Output the (x, y) coordinate of the center of the cell containing the given text.  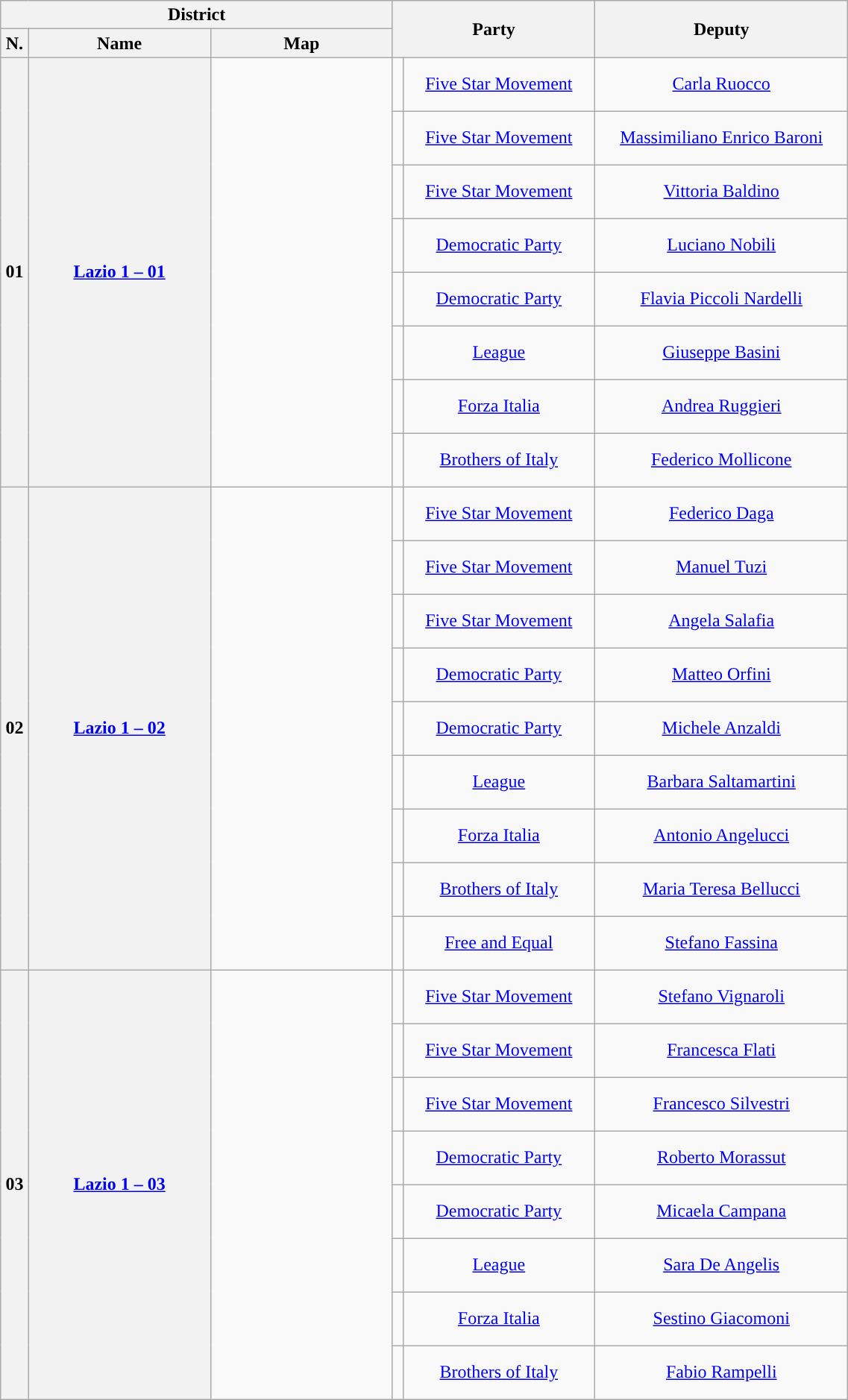
Francesca Flati (722, 1050)
Flavia Piccoli Nardelli (722, 299)
Massimiliano Enrico Baroni (722, 138)
Free and Equal (499, 943)
Federico Mollicone (722, 460)
Matteo Orfini (722, 675)
Angela Salafia (722, 621)
District (197, 15)
Sara De Angelis (722, 1265)
Micaela Campana (722, 1211)
Vittoria Baldino (722, 192)
Giuseppe Basini (722, 353)
Federico Daga (722, 514)
02 (15, 728)
Antonio Angelucci (722, 836)
Andrea Ruggieri (722, 406)
Barbara Saltamartini (722, 782)
Roberto Morassut (722, 1158)
Lazio 1 – 03 (119, 1185)
Fabio Rampelli (722, 1372)
Stefano Vignaroli (722, 997)
Map (301, 43)
Sestino Giacomoni (722, 1319)
03 (15, 1185)
01 (15, 272)
Name (119, 43)
Francesco Silvestri (722, 1104)
Carla Ruocco (722, 84)
Party (494, 29)
Luciano Nobili (722, 245)
Stefano Fassina (722, 943)
Lazio 1 – 02 (119, 728)
Manuel Tuzi (722, 567)
Michele Anzaldi (722, 728)
Lazio 1 – 01 (119, 272)
Deputy (722, 29)
N. (15, 43)
Maria Teresa Bellucci (722, 889)
